Determine the (x, y) coordinate at the center of the cell enclosing the given text.  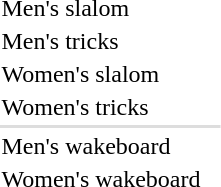
Women's slalom (101, 74)
Men's wakeboard (101, 146)
Men's tricks (101, 41)
Women's tricks (101, 107)
